Return [X, Y] of the center of cell containing provided text 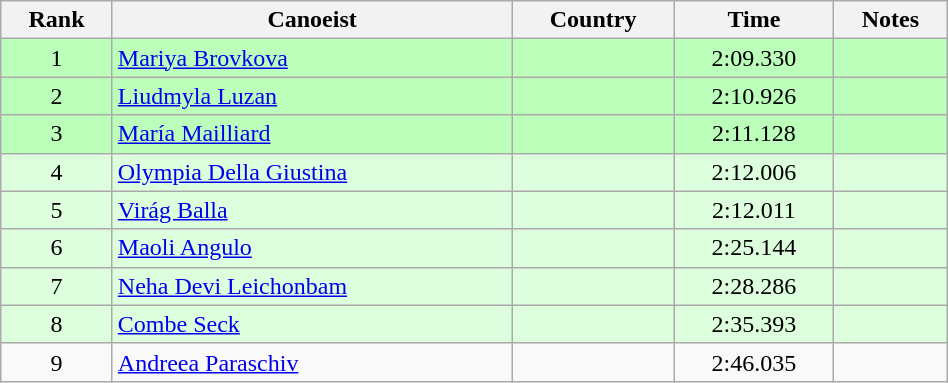
2:12.011 [754, 210]
Virág Balla [312, 210]
2:09.330 [754, 58]
María Mailliard [312, 134]
7 [57, 286]
Mariya Brovkova [312, 58]
Andreea Paraschiv [312, 362]
Notes [891, 20]
2:12.006 [754, 172]
Olympia Della Giustina [312, 172]
2:35.393 [754, 324]
Rank [57, 20]
Combe Seck [312, 324]
2:25.144 [754, 248]
3 [57, 134]
Time [754, 20]
5 [57, 210]
2:46.035 [754, 362]
2:11.128 [754, 134]
9 [57, 362]
Canoeist [312, 20]
Country [593, 20]
2 [57, 96]
8 [57, 324]
2:10.926 [754, 96]
4 [57, 172]
Liudmyla Luzan [312, 96]
Neha Devi Leichonbam [312, 286]
Maoli Angulo [312, 248]
2:28.286 [754, 286]
1 [57, 58]
6 [57, 248]
